Extract the (x, y) coordinate from the center of the cell holding the provided text.  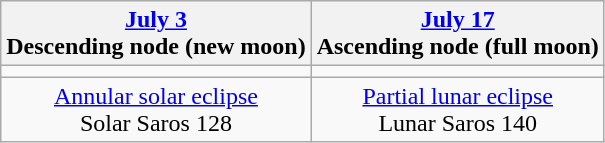
Annular solar eclipseSolar Saros 128 (156, 110)
July 17Ascending node (full moon) (458, 34)
July 3Descending node (new moon) (156, 34)
Partial lunar eclipseLunar Saros 140 (458, 110)
